Extract the (x, y) coordinate from the center of the cell holding the provided text.  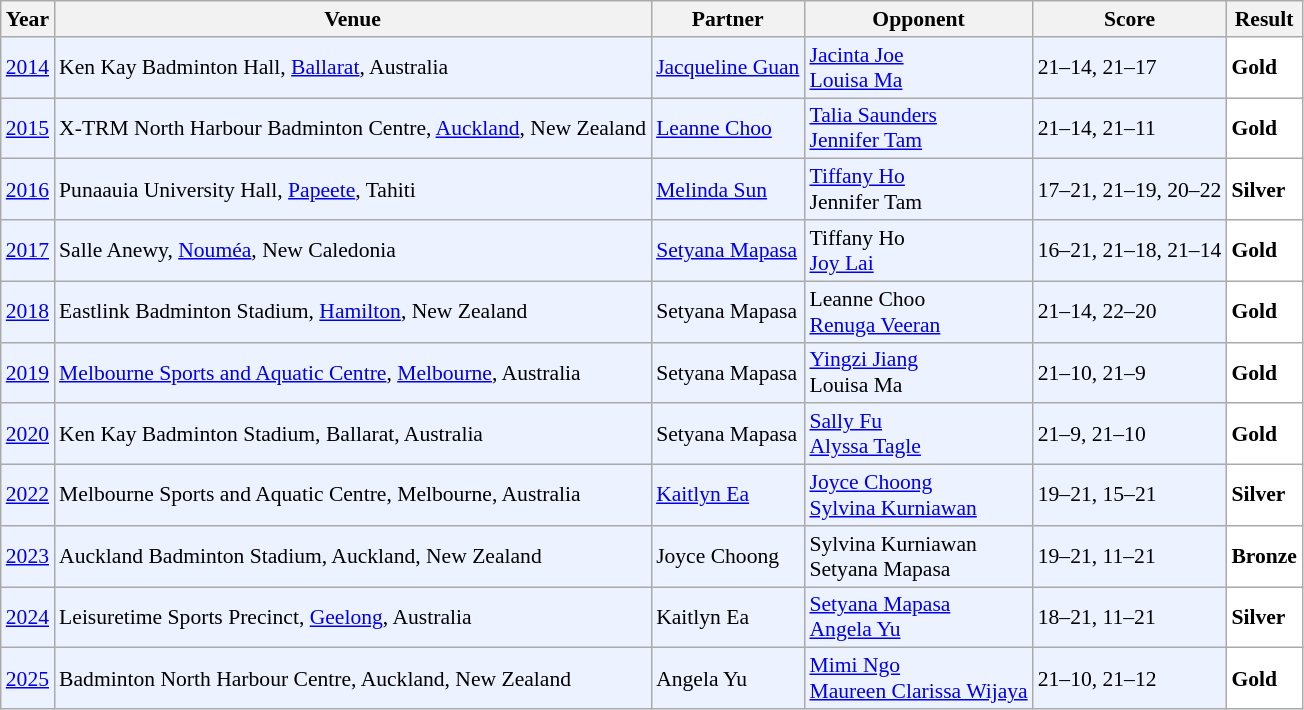
17–21, 21–19, 20–22 (1130, 190)
Mimi Ngo Maureen Clarissa Wijaya (918, 678)
2016 (28, 190)
Jacqueline Guan (728, 68)
2023 (28, 556)
Yingzi Jiang Louisa Ma (918, 372)
Leanne Choo Renuga Veeran (918, 312)
19–21, 11–21 (1130, 556)
Sylvina Kurniawan Setyana Mapasa (918, 556)
Angela Yu (728, 678)
21–14, 21–17 (1130, 68)
2025 (28, 678)
21–9, 21–10 (1130, 434)
2024 (28, 618)
Talia Saunders Jennifer Tam (918, 128)
Joyce Choong (728, 556)
21–10, 21–12 (1130, 678)
21–14, 22–20 (1130, 312)
X-TRM North Harbour Badminton Centre, Auckland, New Zealand (352, 128)
Joyce Choong Sylvina Kurniawan (918, 496)
Partner (728, 19)
2017 (28, 250)
16–21, 21–18, 21–14 (1130, 250)
Result (1264, 19)
Badminton North Harbour Centre, Auckland, New Zealand (352, 678)
Punaauia University Hall, Papeete, Tahiti (352, 190)
Auckland Badminton Stadium, Auckland, New Zealand (352, 556)
Score (1130, 19)
2018 (28, 312)
Venue (352, 19)
2014 (28, 68)
Eastlink Badminton Stadium, Hamilton, New Zealand (352, 312)
Sally Fu Alyssa Tagle (918, 434)
2019 (28, 372)
Tiffany Ho Jennifer Tam (918, 190)
Salle Anewy, Nouméa, New Caledonia (352, 250)
2022 (28, 496)
21–14, 21–11 (1130, 128)
Leanne Choo (728, 128)
Year (28, 19)
Ken Kay Badminton Stadium, Ballarat, Australia (352, 434)
18–21, 11–21 (1130, 618)
Setyana Mapasa Angela Yu (918, 618)
Leisuretime Sports Precinct, Geelong, Australia (352, 618)
2020 (28, 434)
Opponent (918, 19)
Melinda Sun (728, 190)
2015 (28, 128)
Bronze (1264, 556)
Ken Kay Badminton Hall, Ballarat, Australia (352, 68)
Jacinta Joe Louisa Ma (918, 68)
19–21, 15–21 (1130, 496)
21–10, 21–9 (1130, 372)
Tiffany Ho Joy Lai (918, 250)
